Search for the cell housing the specified text and yield its [x, y] center coordinate. 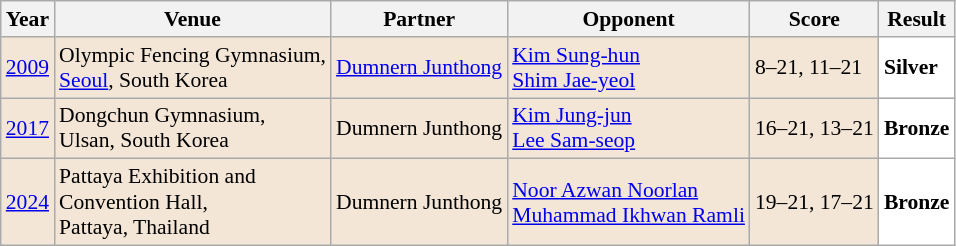
Score [814, 19]
2009 [28, 68]
Opponent [628, 19]
2024 [28, 202]
Noor Azwan Noorlan Muhammad Ikhwan Ramli [628, 202]
Venue [192, 19]
Year [28, 19]
Dongchun Gymnasium,Ulsan, South Korea [192, 128]
Pattaya Exhibition andConvention Hall,Pattaya, Thailand [192, 202]
Partner [419, 19]
8–21, 11–21 [814, 68]
19–21, 17–21 [814, 202]
Kim Jung-jun Lee Sam-seop [628, 128]
2017 [28, 128]
16–21, 13–21 [814, 128]
Kim Sung-hun Shim Jae-yeol [628, 68]
Result [917, 19]
Silver [917, 68]
Olympic Fencing Gymnasium,Seoul, South Korea [192, 68]
